Scan for the cell matching the given text and deliver its (X, Y) coordinate at center. 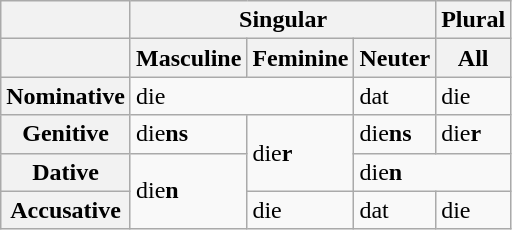
Feminine (300, 58)
Neuter (395, 58)
Masculine (188, 58)
Plural (474, 20)
All (474, 58)
Genitive (66, 134)
Dative (66, 172)
Accusative (66, 210)
Singular (282, 20)
Nominative (66, 96)
